Find where the given text appears and provide that cell's center as (x, y) coordinate. 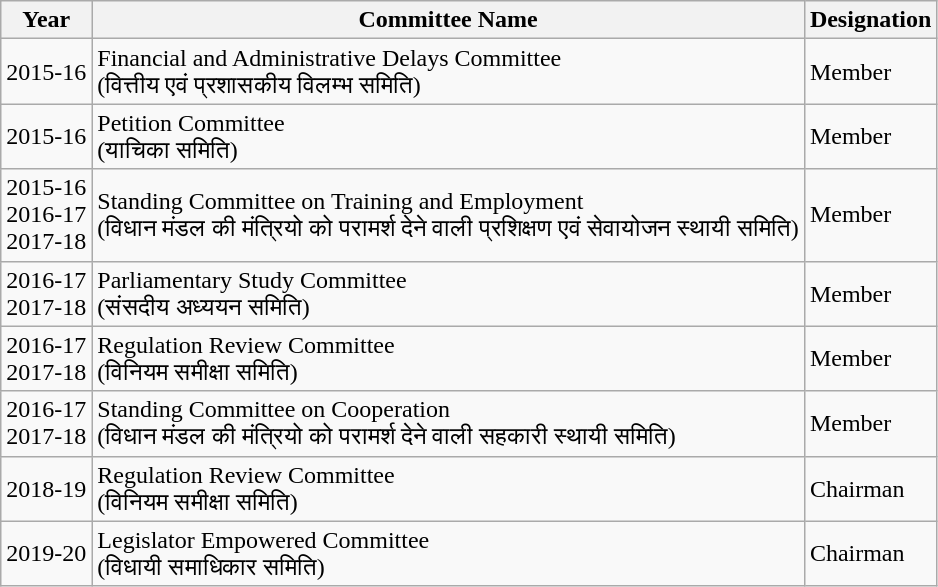
2019-20 (46, 554)
Standing Committee on Training and Employment(विधान मंडल की मंत्रियो को परामर्श देने वाली प्रशिक्षण एवं सेवायोजन स्थायी समिति) (448, 215)
Financial and Administrative Delays Committee(वित्तीय एवं प्रशासकीय विलम्भ समिति) (448, 72)
Standing Committee on Cooperation(विधान मंडल की मंत्रियो को परामर्श देने वाली सहकारी स्थायी समिति) (448, 424)
Legislator Empowered Committee(विधायी समाधिकार समिति) (448, 554)
Designation (870, 20)
Petition Committee(याचिका समिति) (448, 136)
Year (46, 20)
Parliamentary Study Committee(संसदीय अध्ययन समिति) (448, 294)
2018-19 (46, 488)
2015-162016-172017-18 (46, 215)
Committee Name (448, 20)
